Locate the cell with the specified text and output its (x, y) center coordinate. 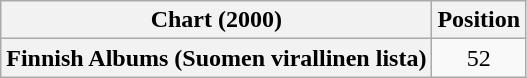
Finnish Albums (Suomen virallinen lista) (216, 58)
52 (479, 58)
Chart (2000) (216, 20)
Position (479, 20)
